Extract the (X, Y) coordinate from the center of the cell holding the provided text.  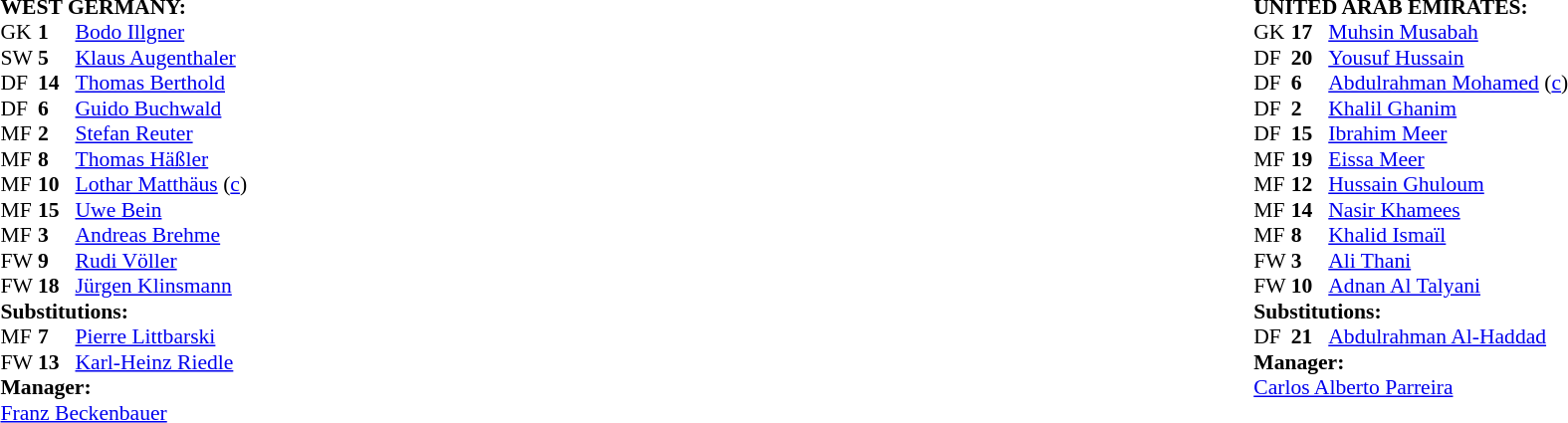
Adnan Al Talyani (1448, 286)
Guido Buchwald (161, 108)
Ali Thani (1448, 261)
Khalil Ghanim (1448, 108)
Bodo Illgner (161, 33)
Uwe Bein (161, 210)
9 (57, 261)
Abdulrahman Mohamed (c) (1448, 83)
20 (1310, 58)
1 (57, 33)
21 (1310, 337)
5 (57, 58)
Carlos Alberto Parreira (1411, 387)
18 (57, 286)
Jürgen Klinsmann (161, 286)
Thomas Häßler (161, 159)
Yousuf Hussain (1448, 58)
Thomas Berthold (161, 83)
Pierre Littbarski (161, 337)
Eissa Meer (1448, 159)
Karl-Heinz Riedle (161, 362)
Klaus Augenthaler (161, 58)
SW (19, 58)
19 (1310, 159)
Abdulrahman Al-Haddad (1448, 337)
7 (57, 337)
Hussain Ghuloum (1448, 184)
Muhsin Musabah (1448, 33)
Andreas Brehme (161, 236)
13 (57, 362)
17 (1310, 33)
Nasir Khamees (1448, 210)
Stefan Reuter (161, 134)
Lothar Matthäus (c) (161, 184)
Ibrahim Meer (1448, 134)
12 (1310, 184)
Khalid Ismaïl (1448, 236)
Rudi Völler (161, 261)
